Find where the given text appears and provide that cell's center as (X, Y) coordinate. 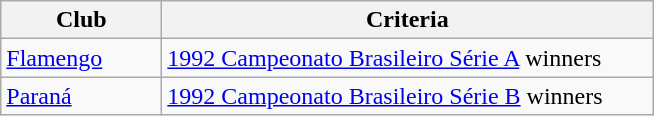
Flamengo (82, 58)
Club (82, 20)
1992 Campeonato Brasileiro Série A winners (408, 58)
Paraná (82, 96)
Criteria (408, 20)
1992 Campeonato Brasileiro Série B winners (408, 96)
